Pinpoint the cell where the given text exists, returning its [x, y] midpoint coordinate. 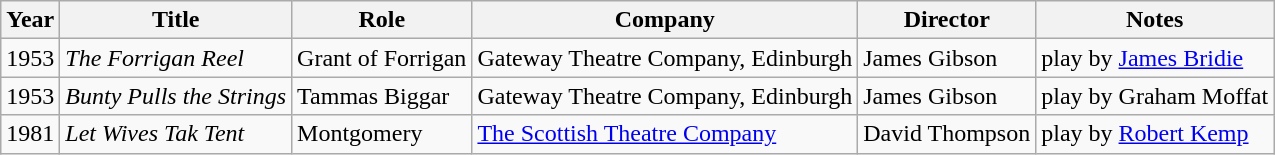
Grant of Forrigan [382, 58]
The Forrigan Reel [176, 58]
play by James Bridie [1155, 58]
Role [382, 20]
Tammas Biggar [382, 96]
Notes [1155, 20]
Year [30, 20]
Title [176, 20]
David Thompson [947, 134]
play by Graham Moffat [1155, 96]
1981 [30, 134]
The Scottish Theatre Company [665, 134]
play by Robert Kemp [1155, 134]
Director [947, 20]
Montgomery [382, 134]
Let Wives Tak Tent [176, 134]
Company [665, 20]
Bunty Pulls the Strings [176, 96]
